Provide the (X, Y) coordinate of the cell's center where the given text is located.  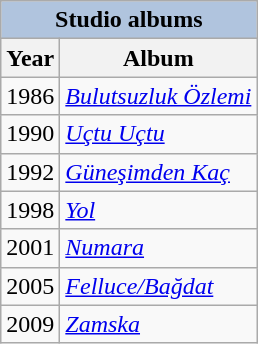
Uçtu Uçtu (158, 134)
Numara (158, 248)
Felluce/Bağdat (158, 286)
1992 (30, 172)
Album (158, 58)
1986 (30, 96)
Zamska (158, 324)
Güneşimden Kaç (158, 172)
2001 (30, 248)
Bulutsuzluk Özlemi (158, 96)
1998 (30, 210)
Yol (158, 210)
2005 (30, 286)
2009 (30, 324)
1990 (30, 134)
Studio albums (129, 20)
Year (30, 58)
